Return (x, y) of the center of cell containing provided text 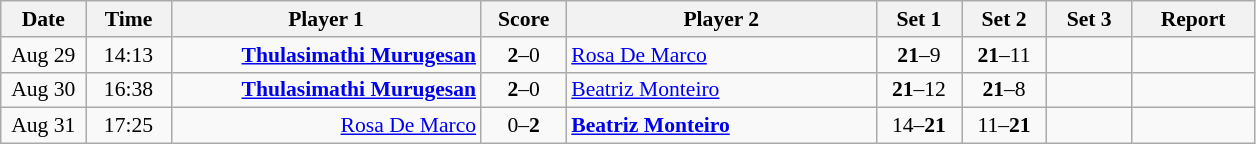
11–21 (1004, 126)
21–9 (918, 55)
14:13 (128, 55)
Set 1 (918, 19)
Aug 30 (44, 90)
Set 2 (1004, 19)
Date (44, 19)
0–2 (524, 126)
Set 3 (1090, 19)
16:38 (128, 90)
Player 1 (326, 19)
21–12 (918, 90)
Score (524, 19)
17:25 (128, 126)
21–8 (1004, 90)
14–21 (918, 126)
Player 2 (721, 19)
Aug 29 (44, 55)
21–11 (1004, 55)
Report (1194, 19)
Aug 31 (44, 126)
Time (128, 19)
